Pinpoint the cell where the given text exists, returning its (x, y) midpoint coordinate. 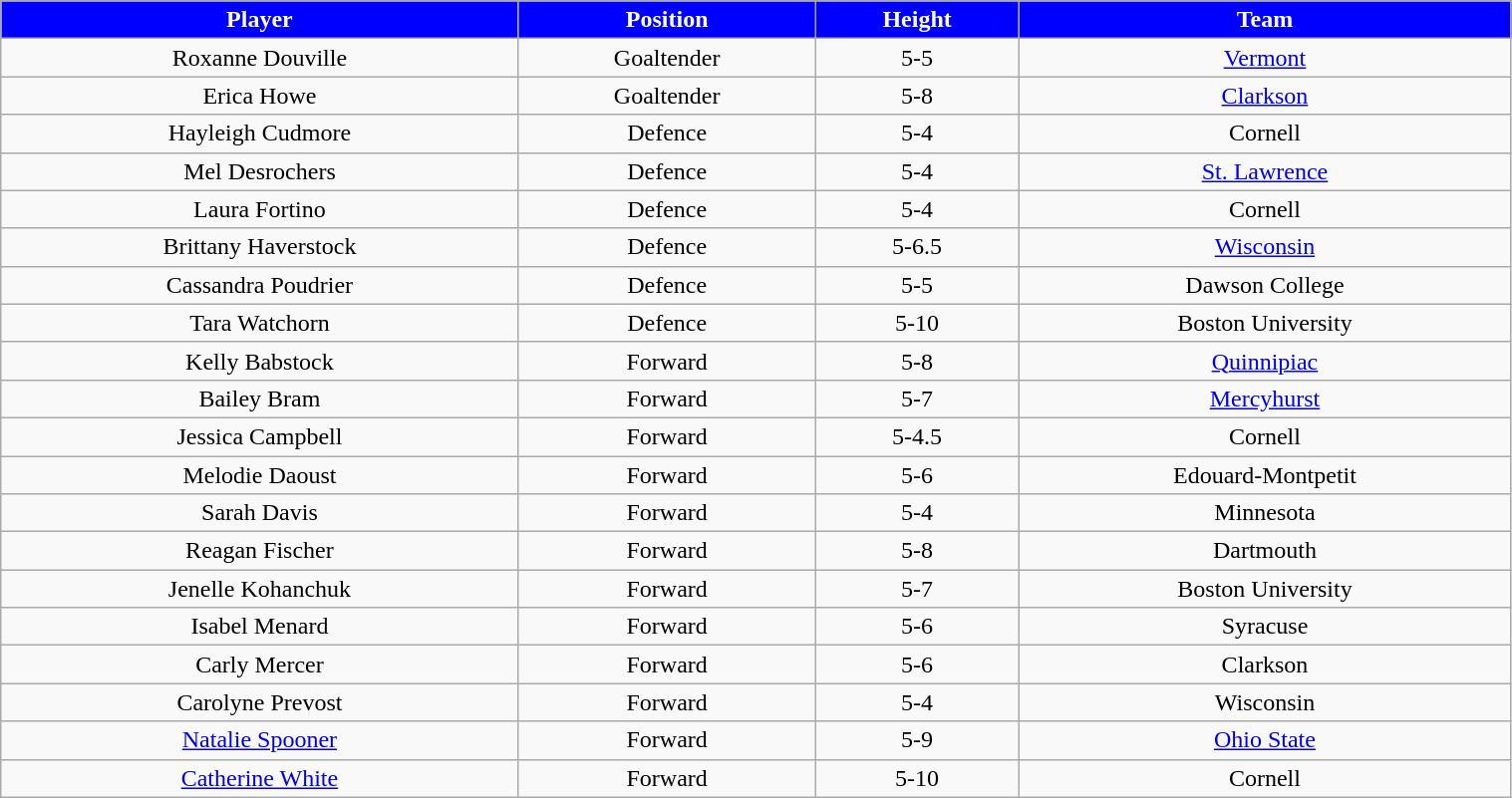
Jessica Campbell (259, 436)
Bailey Bram (259, 399)
5-9 (917, 740)
Syracuse (1265, 627)
Roxanne Douville (259, 58)
Jenelle Kohanchuk (259, 589)
Dawson College (1265, 285)
Cassandra Poudrier (259, 285)
Kelly Babstock (259, 361)
Hayleigh Cudmore (259, 133)
Laura Fortino (259, 209)
Mercyhurst (1265, 399)
Height (917, 20)
5-6.5 (917, 247)
Position (667, 20)
Ohio State (1265, 740)
Catherine White (259, 778)
Dartmouth (1265, 551)
Edouard-Montpetit (1265, 475)
St. Lawrence (1265, 171)
Mel Desrochers (259, 171)
5-4.5 (917, 436)
Erica Howe (259, 96)
Vermont (1265, 58)
Quinnipiac (1265, 361)
Carolyne Prevost (259, 702)
Brittany Haverstock (259, 247)
Player (259, 20)
Natalie Spooner (259, 740)
Sarah Davis (259, 513)
Isabel Menard (259, 627)
Reagan Fischer (259, 551)
Tara Watchorn (259, 323)
Minnesota (1265, 513)
Carly Mercer (259, 665)
Team (1265, 20)
Melodie Daoust (259, 475)
